Provide the (X, Y) coordinate of the cell's center where the given text is located.  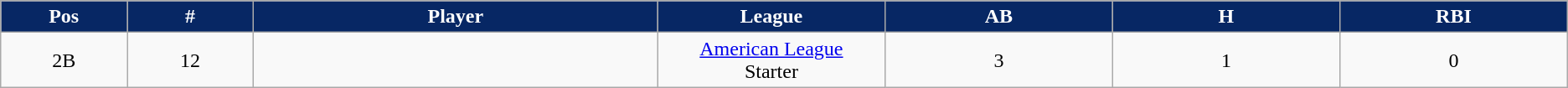
# (191, 17)
League (771, 17)
12 (191, 60)
Pos (64, 17)
American LeagueStarter (771, 60)
0 (1454, 60)
RBI (1454, 17)
Player (456, 17)
3 (999, 60)
1 (1226, 60)
H (1226, 17)
2B (64, 60)
AB (999, 17)
